Output the (X, Y) coordinate of the center of the cell containing the given text.  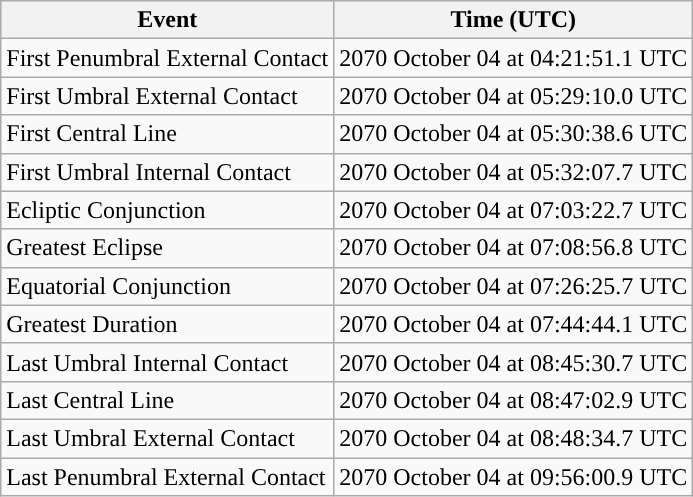
2070 October 04 at 08:47:02.9 UTC (514, 400)
Ecliptic Conjunction (168, 210)
2070 October 04 at 05:30:38.6 UTC (514, 134)
Time (UTC) (514, 20)
First Umbral External Contact (168, 96)
2070 October 04 at 05:29:10.0 UTC (514, 96)
Event (168, 20)
2070 October 04 at 07:08:56.8 UTC (514, 248)
Greatest Duration (168, 324)
First Penumbral External Contact (168, 58)
2070 October 04 at 07:44:44.1 UTC (514, 324)
Last Penumbral External Contact (168, 477)
Last Umbral External Contact (168, 438)
Last Umbral Internal Contact (168, 362)
2070 October 04 at 04:21:51.1 UTC (514, 58)
2070 October 04 at 07:03:22.7 UTC (514, 210)
2070 October 04 at 08:48:34.7 UTC (514, 438)
2070 October 04 at 09:56:00.9 UTC (514, 477)
First Umbral Internal Contact (168, 172)
2070 October 04 at 05:32:07.7 UTC (514, 172)
First Central Line (168, 134)
2070 October 04 at 07:26:25.7 UTC (514, 286)
2070 October 04 at 08:45:30.7 UTC (514, 362)
Equatorial Conjunction (168, 286)
Greatest Eclipse (168, 248)
Last Central Line (168, 400)
